From the cell containing the given text, extract its center point as [X, Y] coordinate. 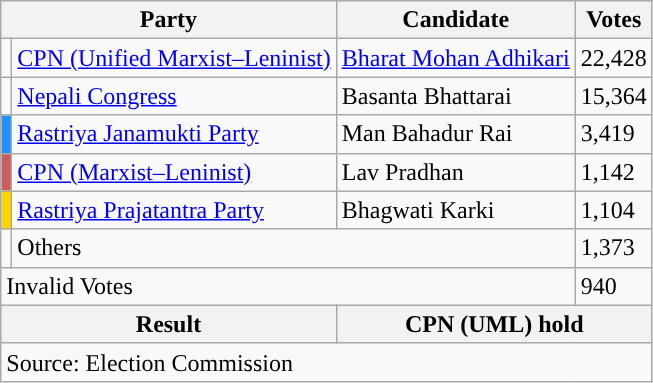
CPN (Marxist–Leninist) [174, 172]
3,419 [614, 134]
Bharat Mohan Adhikari [456, 58]
Bhagwati Karki [456, 210]
Party [168, 20]
940 [614, 286]
Rastriya Janamukti Party [174, 134]
Source: Election Commission [327, 362]
CPN (UML) hold [494, 324]
Basanta Bhattarai [456, 96]
Nepali Congress [174, 96]
Man Bahadur Rai [456, 134]
Lav Pradhan [456, 172]
Candidate [456, 20]
22,428 [614, 58]
Others [294, 248]
15,364 [614, 96]
CPN (Unified Marxist–Leninist) [174, 58]
Result [168, 324]
Votes [614, 20]
1,104 [614, 210]
Invalid Votes [288, 286]
1,142 [614, 172]
Rastriya Prajatantra Party [174, 210]
1,373 [614, 248]
